Detect which cell encompasses the target text, then output its [X, Y] center coordinate. 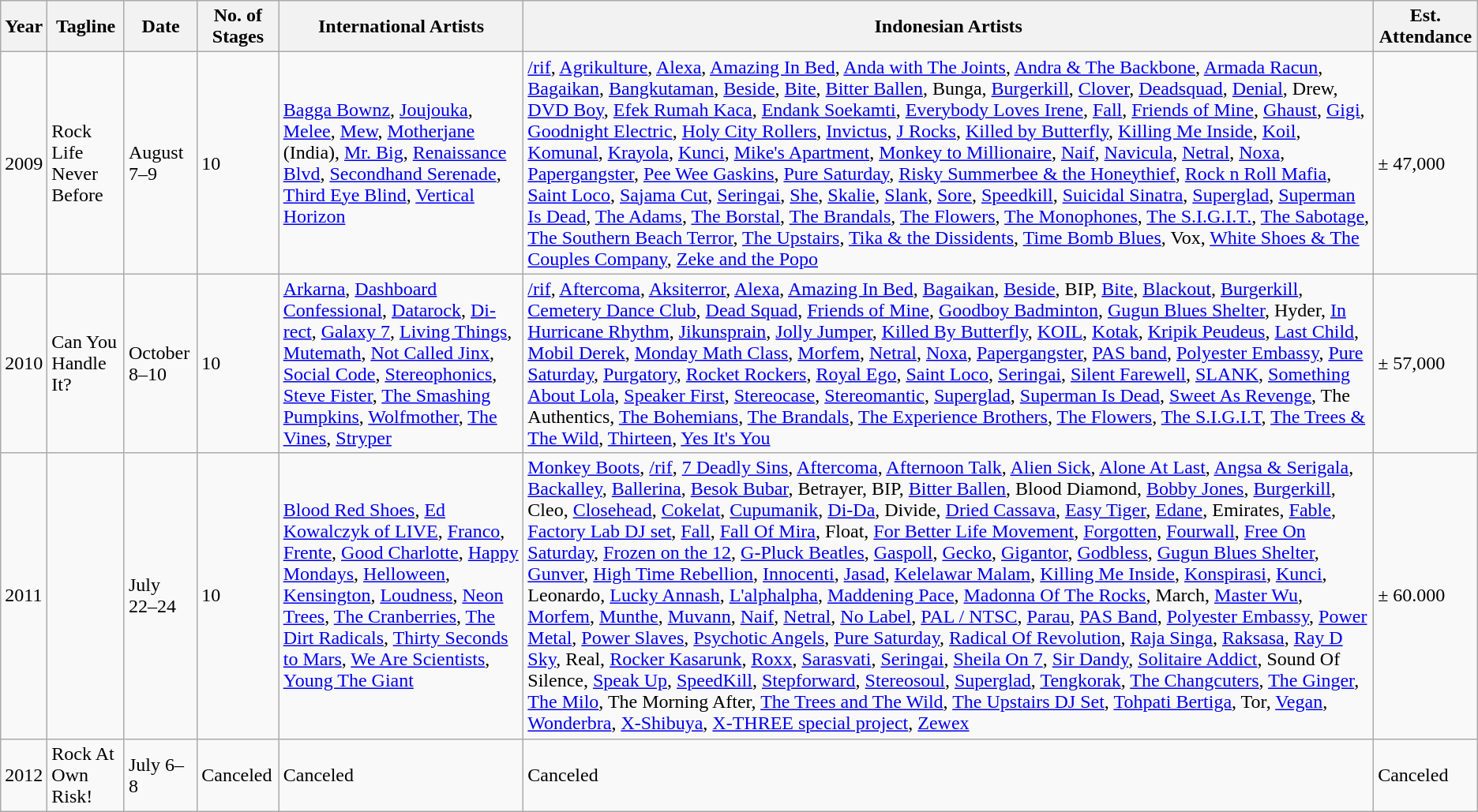
± 60.000 [1426, 596]
Rock At Own Risk! [86, 775]
Tagline [86, 27]
Rock Life Never Before [86, 163]
International Artists [401, 27]
Year [24, 27]
Bagga Bownz, Joujouka, Melee, Mew, Motherjane (India), Mr. Big, Renaissance Blvd, Secondhand Serenade, Third Eye Blind, Vertical Horizon [401, 163]
± 57,000 [1426, 363]
2009 [24, 163]
July 22–24 [160, 596]
No. of Stages [238, 27]
2012 [24, 775]
Can You Handle It? [86, 363]
July 6–8 [160, 775]
August 7–9 [160, 163]
Est. Attendance [1426, 27]
2010 [24, 363]
2011 [24, 596]
October 8–10 [160, 363]
Indonesian Artists [949, 27]
Date [160, 27]
± 47,000 [1426, 163]
